For the text-containing cell, return its midpoint in [x, y] coordinate format. 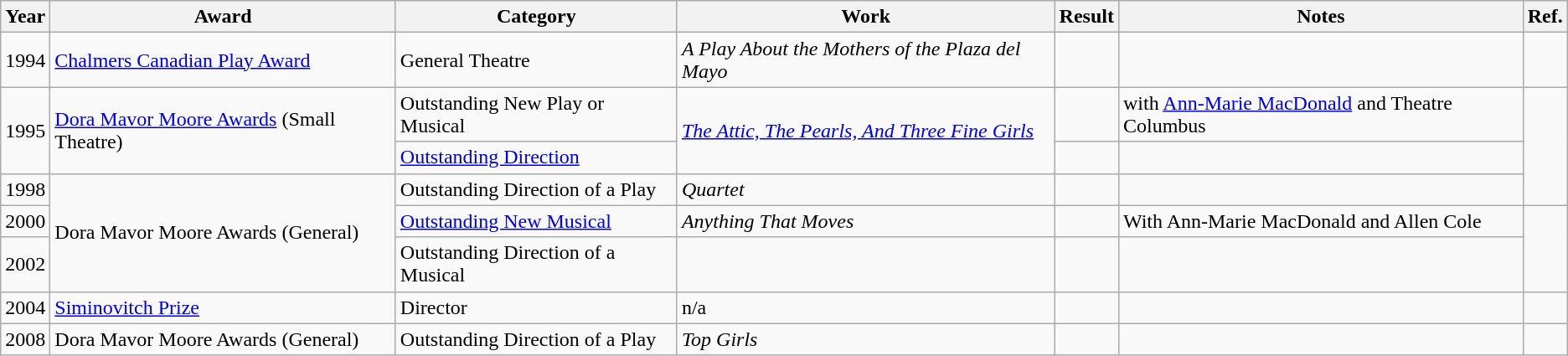
Ref. [1545, 17]
Quartet [866, 189]
Award [223, 17]
with Ann-Marie MacDonald and Theatre Columbus [1320, 114]
Year [25, 17]
2000 [25, 221]
Outstanding New Play or Musical [536, 114]
Outstanding Direction [536, 157]
General Theatre [536, 60]
Director [536, 307]
Notes [1320, 17]
Siminovitch Prize [223, 307]
2002 [25, 265]
Outstanding Direction of a Musical [536, 265]
Anything That Moves [866, 221]
A Play About the Mothers of the Plaza del Mayo [866, 60]
The Attic, The Pearls, And Three Fine Girls [866, 131]
n/a [866, 307]
Work [866, 17]
1998 [25, 189]
Chalmers Canadian Play Award [223, 60]
Top Girls [866, 339]
2008 [25, 339]
Outstanding New Musical [536, 221]
Result [1086, 17]
2004 [25, 307]
Category [536, 17]
1994 [25, 60]
With Ann-Marie MacDonald and Allen Cole [1320, 221]
1995 [25, 131]
Dora Mavor Moore Awards (Small Theatre) [223, 131]
